Return (x, y) of the center of cell containing provided text 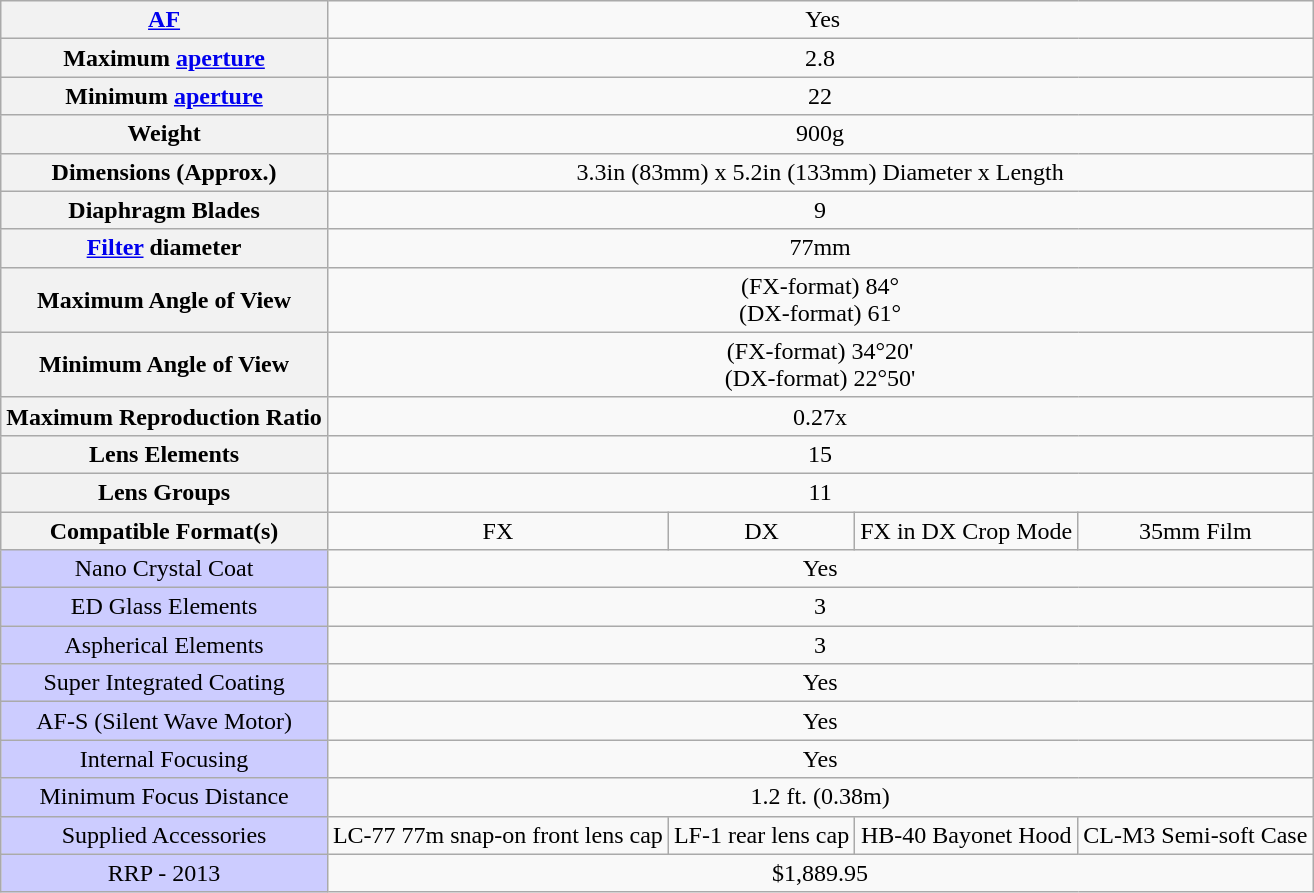
2.8 (820, 58)
Nano Crystal Coat (164, 569)
15 (820, 454)
Aspherical Elements (164, 645)
11 (820, 492)
Diaphragm Blades (164, 210)
900g (820, 134)
77mm (820, 248)
RRP - 2013 (164, 873)
LC-77 77m snap-on front lens cap (498, 835)
Minimum Focus Distance (164, 797)
CL-M3 Semi-soft Case (1196, 835)
22 (820, 96)
Internal Focusing (164, 759)
HB-40 Bayonet Hood (966, 835)
Supplied Accessories (164, 835)
Lens Groups (164, 492)
$1,889.95 (820, 873)
ED Glass Elements (164, 607)
Super Integrated Coating (164, 683)
AF (164, 20)
Weight (164, 134)
Maximum Reproduction Ratio (164, 416)
LF-1 rear lens cap (761, 835)
Compatible Format(s) (164, 531)
(FX-format) 34°20'(DX-format) 22°50' (820, 364)
FX in DX Crop Mode (966, 531)
(FX-format) 84°(DX-format) 61° (820, 300)
Maximum Angle of View (164, 300)
1.2 ft. (0.38m) (820, 797)
9 (820, 210)
3.3in (83mm) x 5.2in (133mm) Diameter x Length (820, 172)
DX (761, 531)
0.27x (820, 416)
Lens Elements (164, 454)
Dimensions (Approx.) (164, 172)
Filter diameter (164, 248)
FX (498, 531)
35mm Film (1196, 531)
Maximum aperture (164, 58)
Minimum aperture (164, 96)
AF-S (Silent Wave Motor) (164, 721)
Minimum Angle of View (164, 364)
